Find where the given text appears and provide that cell's center as [X, Y] coordinate. 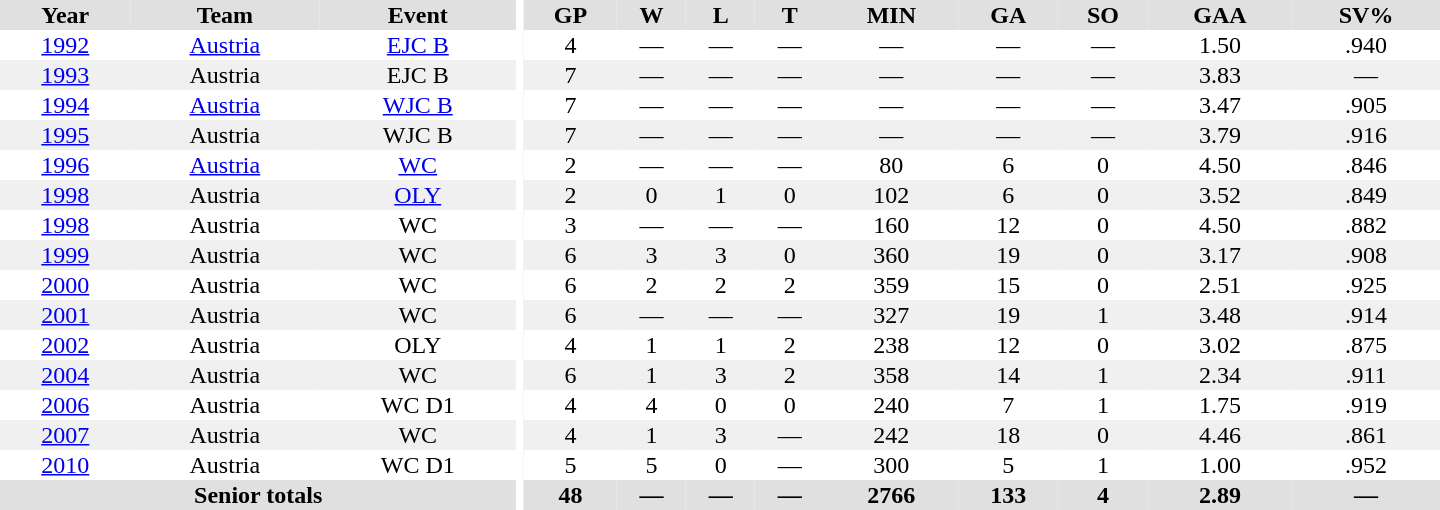
1992 [66, 45]
3.17 [1220, 255]
3.52 [1220, 195]
14 [1008, 375]
MIN [891, 15]
.882 [1366, 225]
3.83 [1220, 75]
2.34 [1220, 375]
1.75 [1220, 405]
80 [891, 165]
.919 [1366, 405]
GA [1008, 15]
W [652, 15]
48 [570, 495]
300 [891, 465]
2010 [66, 465]
SV% [1366, 15]
1996 [66, 165]
2006 [66, 405]
.952 [1366, 465]
SO [1103, 15]
3.48 [1220, 315]
1995 [66, 135]
4.46 [1220, 435]
T [790, 15]
2000 [66, 285]
.849 [1366, 195]
Year [66, 15]
.940 [1366, 45]
GP [570, 15]
359 [891, 285]
2001 [66, 315]
327 [891, 315]
L [720, 15]
2.89 [1220, 495]
1993 [66, 75]
238 [891, 345]
.875 [1366, 345]
2007 [66, 435]
2766 [891, 495]
15 [1008, 285]
3.47 [1220, 105]
.925 [1366, 285]
.846 [1366, 165]
1.00 [1220, 465]
240 [891, 405]
2002 [66, 345]
Senior totals [258, 495]
.911 [1366, 375]
358 [891, 375]
1999 [66, 255]
133 [1008, 495]
.908 [1366, 255]
.914 [1366, 315]
.861 [1366, 435]
.916 [1366, 135]
18 [1008, 435]
GAA [1220, 15]
102 [891, 195]
2.51 [1220, 285]
360 [891, 255]
Event [418, 15]
.905 [1366, 105]
2004 [66, 375]
3.79 [1220, 135]
3.02 [1220, 345]
1.50 [1220, 45]
1994 [66, 105]
Team [226, 15]
242 [891, 435]
160 [891, 225]
